Detect which cell encompasses the target text, then output its [X, Y] center coordinate. 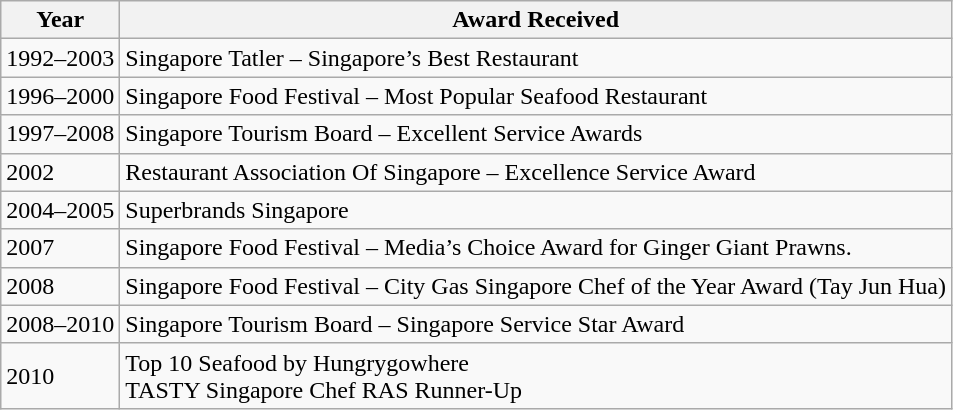
Singapore Food Festival – Media’s Choice Award for Ginger Giant Prawns. [536, 248]
1996–2000 [60, 96]
Top 10 Seafood by HungrygowhereTASTY Singapore Chef RAS Runner-Up [536, 376]
2010 [60, 376]
Superbrands Singapore [536, 210]
2002 [60, 172]
Singapore Tatler – Singapore’s Best Restaurant [536, 58]
Singapore Food Festival – Most Popular Seafood Restaurant [536, 96]
Singapore Tourism Board – Excellent Service Awards [536, 134]
2008 [60, 286]
Singapore Food Festival – City Gas Singapore Chef of the Year Award (Tay Jun Hua) [536, 286]
1992–2003 [60, 58]
Award Received [536, 20]
1997–2008 [60, 134]
Restaurant Association Of Singapore – Excellence Service Award [536, 172]
2007 [60, 248]
2004–2005 [60, 210]
Year [60, 20]
Singapore Tourism Board – Singapore Service Star Award [536, 324]
2008–2010 [60, 324]
